Find where the given text appears and provide that cell's center as [x, y] coordinate. 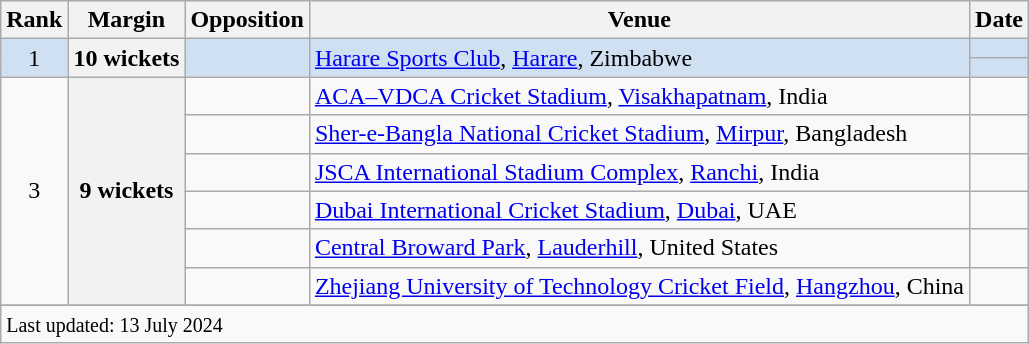
Harare Sports Club, Harare, Zimbabwe [639, 58]
Sher-e-Bangla National Cricket Stadium, Mirpur, Bangladesh [639, 134]
Date [1000, 20]
1 [34, 58]
JSCA International Stadium Complex, Ranchi, India [639, 172]
10 wickets [126, 58]
Margin [126, 20]
9 wickets [126, 191]
3 [34, 191]
Opposition [247, 20]
Venue [639, 20]
Last updated: 13 July 2024 [515, 324]
Central Broward Park, Lauderhill, United States [639, 248]
Dubai International Cricket Stadium, Dubai, UAE [639, 210]
ACA–VDCA Cricket Stadium, Visakhapatnam, India [639, 96]
Rank [34, 20]
Zhejiang University of Technology Cricket Field, Hangzhou, China [639, 286]
